Scan for the cell matching the given text and deliver its (X, Y) coordinate at center. 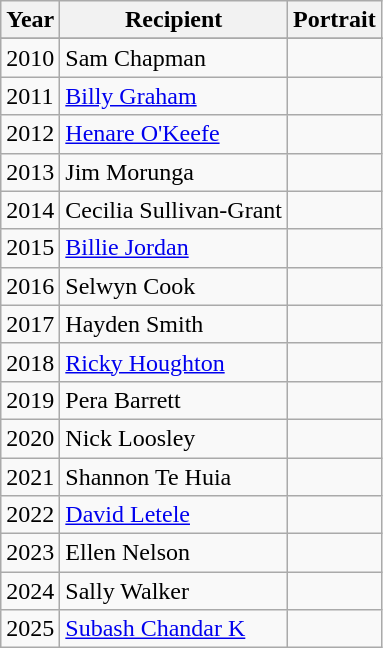
2010 (30, 58)
2025 (30, 629)
2015 (30, 248)
2020 (30, 438)
2018 (30, 362)
2016 (30, 286)
2019 (30, 400)
Jim Morunga (174, 172)
2012 (30, 134)
Hayden Smith (174, 324)
2014 (30, 210)
2023 (30, 553)
Portrait (334, 20)
2011 (30, 96)
Billy Graham (174, 96)
Pera Barrett (174, 400)
Sam Chapman (174, 58)
2021 (30, 477)
Year (30, 20)
David Letele (174, 515)
Nick Loosley (174, 438)
Shannon Te Huia (174, 477)
Recipient (174, 20)
Billie Jordan (174, 248)
Ellen Nelson (174, 553)
Selwyn Cook (174, 286)
2013 (30, 172)
Subash Chandar K (174, 629)
2024 (30, 591)
2017 (30, 324)
Cecilia Sullivan-Grant (174, 210)
Sally Walker (174, 591)
Ricky Houghton (174, 362)
2022 (30, 515)
Henare O'Keefe (174, 134)
